For the text-containing cell, return its midpoint in [x, y] coordinate format. 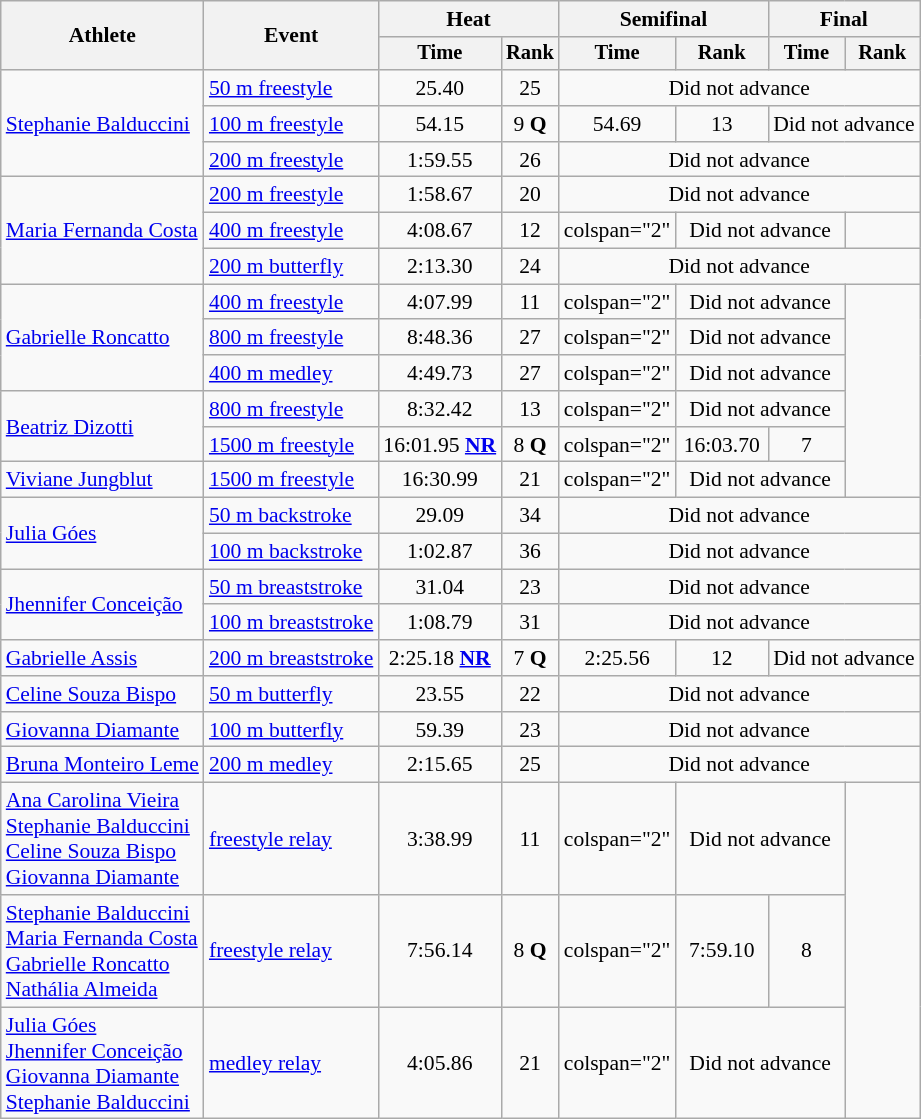
36 [530, 552]
2:25.18 NR [440, 658]
Beatriz Dizotti [102, 426]
8:32.42 [440, 409]
4:49.73 [440, 373]
4:05.86 [440, 1063]
16:30.99 [440, 480]
400 m medley [291, 373]
2:15.65 [440, 765]
7:56.14 [440, 951]
59.39 [440, 730]
54.15 [440, 124]
9 Q [530, 124]
Viviane Jungblut [102, 480]
31 [530, 623]
4:07.99 [440, 302]
3:38.99 [440, 839]
2:13.30 [440, 267]
Event [291, 36]
20 [530, 195]
100 m backstroke [291, 552]
Final [844, 19]
1:58.67 [440, 195]
16:01.95 NR [440, 445]
25.40 [440, 88]
29.09 [440, 516]
50 m freestyle [291, 88]
100 m butterfly [291, 730]
22 [530, 694]
50 m backstroke [291, 516]
Jhennifer Conceição [102, 604]
Stephanie Balduccini Maria Fernanda Costa Gabrielle Roncatto Nathália Almeida [102, 951]
Stephanie Balduccini [102, 124]
200 m breaststroke [291, 658]
50 m breaststroke [291, 587]
200 m butterfly [291, 267]
Julia Góes [102, 534]
34 [530, 516]
Giovanna Diamante [102, 730]
medley relay [291, 1063]
Maria Fernanda Costa [102, 230]
200 m medley [291, 765]
4:08.67 [440, 231]
Semifinal [664, 19]
8 [806, 951]
2:25.56 [618, 658]
24 [530, 267]
7 Q [530, 658]
16:03.70 [722, 445]
1:08.79 [440, 623]
Gabrielle Assis [102, 658]
Gabrielle Roncatto [102, 338]
7 [806, 445]
Bruna Monteiro Leme [102, 765]
7:59.10 [722, 951]
Athlete [102, 36]
8:48.36 [440, 338]
31.04 [440, 587]
Ana Carolina Vieira Stephanie Balduccini Celine Souza Bispo Giovanna Diamante [102, 839]
1:02.87 [440, 552]
Julia Góes Jhennifer Conceição Giovanna Diamante Stephanie Balduccini [102, 1063]
Heat [468, 19]
26 [530, 160]
50 m butterfly [291, 694]
100 m freestyle [291, 124]
23.55 [440, 694]
Celine Souza Bispo [102, 694]
100 m breaststroke [291, 623]
54.69 [618, 124]
1:59.55 [440, 160]
